Locate the cell with the specified text and output its (X, Y) center coordinate. 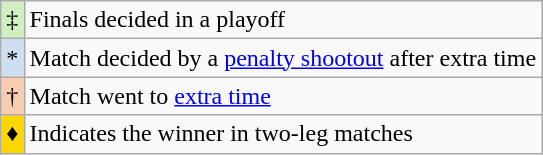
Finals decided in a playoff (283, 20)
Match decided by a penalty shootout after extra time (283, 58)
† (12, 96)
Match went to extra time (283, 96)
‡ (12, 20)
Indicates the winner in two-leg matches (283, 134)
* (12, 58)
♦ (12, 134)
